Provide the (x, y) coordinate of the cell's center where the given text is located.  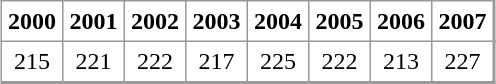
227 (463, 62)
2002 (155, 21)
213 (401, 62)
2005 (340, 21)
2000 (32, 21)
2003 (217, 21)
2007 (463, 21)
225 (278, 62)
215 (32, 62)
2006 (401, 21)
217 (217, 62)
2004 (278, 21)
2001 (94, 21)
221 (94, 62)
